Scan for the cell matching the given text and deliver its [x, y] coordinate at center. 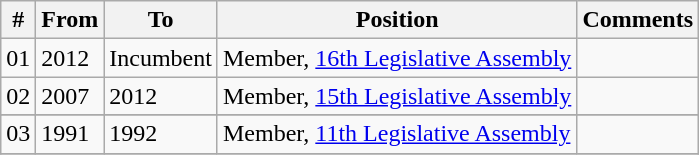
To [161, 20]
# [18, 20]
01 [18, 58]
02 [18, 96]
03 [18, 134]
Incumbent [161, 58]
Member, 16th Legislative Assembly [396, 58]
1992 [161, 134]
From [70, 20]
Comments [638, 20]
Member, 15th Legislative Assembly [396, 96]
Position [396, 20]
1991 [70, 134]
2007 [70, 96]
Member, 11th Legislative Assembly [396, 134]
